Output the [X, Y] coordinate of the center of the cell containing the given text.  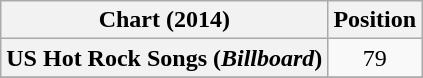
79 [375, 58]
Chart (2014) [164, 20]
Position [375, 20]
US Hot Rock Songs (Billboard) [164, 58]
